Scan for the cell matching the given text and deliver its (x, y) coordinate at center. 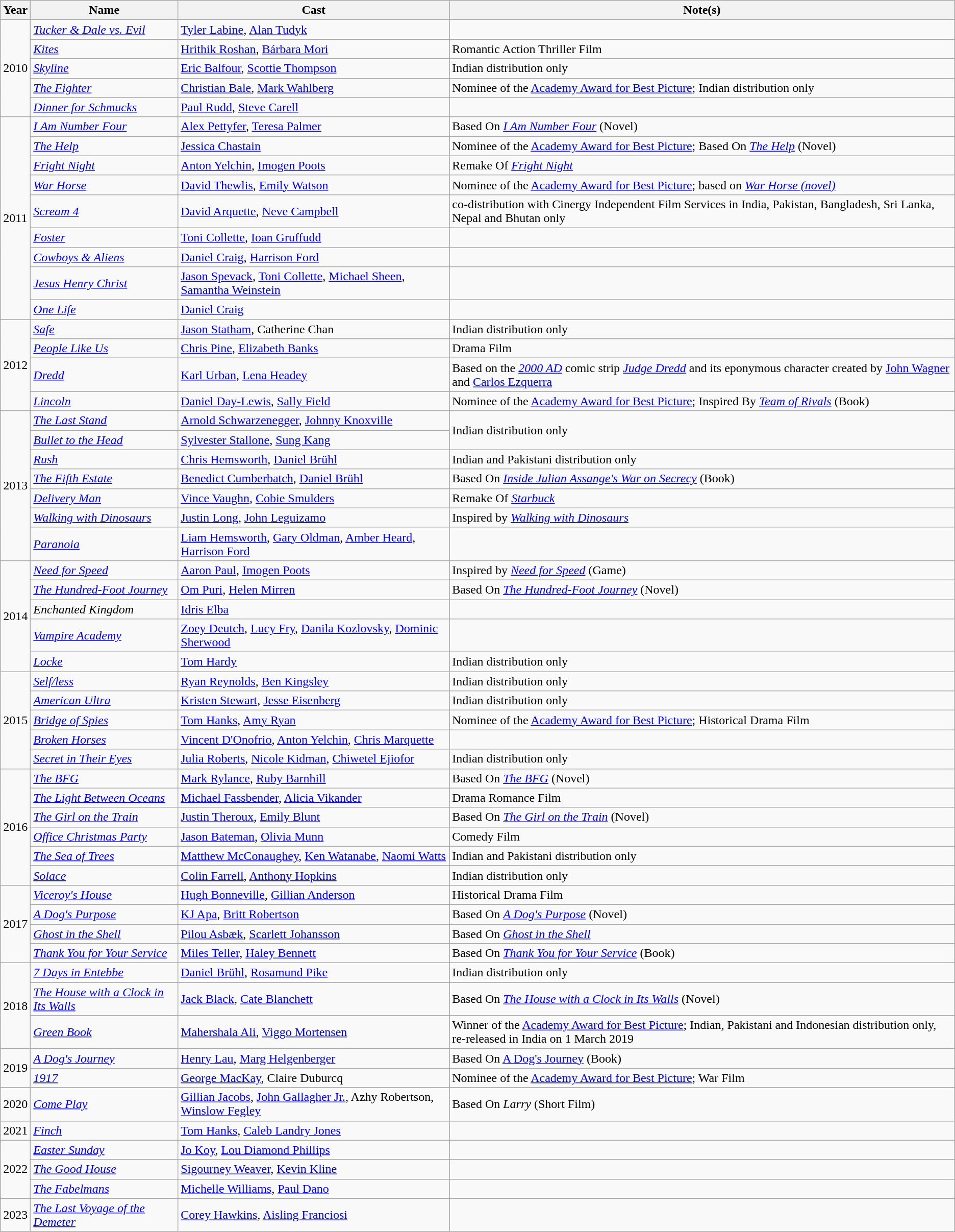
The House with a Clock in Its Walls (104, 999)
Henry Lau, Marg Helgenberger (314, 1058)
A Dog's Purpose (104, 914)
Cowboys & Aliens (104, 257)
Based On The Girl on the Train (Novel) (702, 817)
2021 (15, 1130)
Mahershala Ali, Viggo Mortensen (314, 1032)
Bridge of Spies (104, 720)
Daniel Craig, Harrison Ford (314, 257)
Matthew McConaughey, Ken Watanabe, Naomi Watts (314, 856)
2016 (15, 827)
The Light Between Oceans (104, 798)
Daniel Brühl, Rosamund Pike (314, 973)
7 Days in Entebbe (104, 973)
Based On The House with a Clock in Its Walls (Novel) (702, 999)
The Good House (104, 1169)
Colin Farrell, Anthony Hopkins (314, 875)
Tom Hardy (314, 662)
co-distribution with Cinergy Independent Film Services in India, Pakistan, Bangladesh, Sri Lanka, Nepal and Bhutan only (702, 211)
Jason Bateman, Olivia Munn (314, 836)
Pilou Asbæk, Scarlett Johansson (314, 933)
Daniel Craig (314, 310)
The Hundred-Foot Journey (104, 589)
Finch (104, 1130)
Viceroy's House (104, 895)
Nominee of the Academy Award for Best Picture; based on War Horse (novel) (702, 185)
Liam Hemsworth, Gary Oldman, Amber Heard, Harrison Ford (314, 544)
Om Puri, Helen Mirren (314, 589)
Scream 4 (104, 211)
The Girl on the Train (104, 817)
David Thewlis, Emily Watson (314, 185)
Karl Urban, Lena Headey (314, 375)
Based On A Dog's Journey (Book) (702, 1058)
2018 (15, 1006)
Alex Pettyfer, Teresa Palmer (314, 127)
Enchanted Kingdom (104, 609)
Remake Of Starbuck (702, 498)
Arnold Schwarzenegger, Johnny Knoxville (314, 421)
Broken Horses (104, 740)
Jo Koy, Lou Diamond Phillips (314, 1150)
Hrithik Roshan, Bárbara Mori (314, 49)
Walking with Dinosaurs (104, 518)
Note(s) (702, 10)
Jason Spevack, Toni Collette, Michael Sheen, Samantha Weinstein (314, 284)
2023 (15, 1215)
The Sea of Trees (104, 856)
Delivery Man (104, 498)
Skyline (104, 68)
I Am Number Four (104, 127)
Bullet to the Head (104, 440)
Lincoln (104, 401)
Comedy Film (702, 836)
Julia Roberts, Nicole Kidman, Chiwetel Ejiofor (314, 759)
2014 (15, 615)
Inspired by Need for Speed (Game) (702, 570)
2022 (15, 1169)
Nominee of the Academy Award for Best Picture; Based On The Help (Novel) (702, 146)
Dredd (104, 375)
George MacKay, Claire Duburcq (314, 1078)
Based On I Am Number Four (Novel) (702, 127)
Year (15, 10)
2017 (15, 924)
Gillian Jacobs, John Gallagher Jr., Azhy Robertson, Winslow Fegley (314, 1104)
Kristen Stewart, Jesse Eisenberg (314, 701)
Chris Hemsworth, Daniel Brühl (314, 459)
Zoey Deutch, Lucy Fry, Danila Kozlovsky, Dominic Sherwood (314, 636)
Vampire Academy (104, 636)
Tucker & Dale vs. Evil (104, 30)
Inspired by Walking with Dinosaurs (702, 518)
Miles Teller, Haley Bennett (314, 953)
Come Play (104, 1104)
Based On The BFG (Novel) (702, 778)
Romantic Action Thriller Film (702, 49)
Nominee of the Academy Award for Best Picture; Indian distribution only (702, 88)
The Last Voyage of the Demeter (104, 1215)
Christian Bale, Mark Wahlberg (314, 88)
Corey Hawkins, Aisling Franciosi (314, 1215)
One Life (104, 310)
Paul Rudd, Steve Carell (314, 107)
Drama Romance Film (702, 798)
Self/less (104, 681)
War Horse (104, 185)
Locke (104, 662)
Fright Night (104, 165)
Cast (314, 10)
Idris Elba (314, 609)
Chris Pine, Elizabeth Banks (314, 349)
Winner of the Academy Award for Best Picture; Indian, Pakistani and Indonesian distribution only, re-released in India on 1 March 2019 (702, 1032)
Vincent D'Onofrio, Anton Yelchin, Chris Marquette (314, 740)
Jack Black, Cate Blanchett (314, 999)
Paranoia (104, 544)
Based on the 2000 AD comic strip Judge Dredd and its eponymous character created by John Wagner and Carlos Ezquerra (702, 375)
Tom Hanks, Caleb Landry Jones (314, 1130)
2010 (15, 68)
2012 (15, 365)
The Fabelmans (104, 1189)
Daniel Day-Lewis, Sally Field (314, 401)
Secret in Their Eyes (104, 759)
Nominee of the Academy Award for Best Picture; Inspired By Team of Rivals (Book) (702, 401)
Ghost in the Shell (104, 933)
Benedict Cumberbatch, Daniel Brühl (314, 479)
2013 (15, 486)
Tyler Labine, Alan Tudyk (314, 30)
Ryan Reynolds, Ben Kingsley (314, 681)
Nominee of the Academy Award for Best Picture; Historical Drama Film (702, 720)
Name (104, 10)
2015 (15, 720)
Jessica Chastain (314, 146)
Nominee of the Academy Award for Best Picture; War Film (702, 1078)
Remake Of Fright Night (702, 165)
The BFG (104, 778)
Need for Speed (104, 570)
Sigourney Weaver, Kevin Kline (314, 1169)
Green Book (104, 1032)
Mark Rylance, Ruby Barnhill (314, 778)
Based On Inside Julian Assange's War on Secrecy (Book) (702, 479)
Tom Hanks, Amy Ryan (314, 720)
Justin Theroux, Emily Blunt (314, 817)
Aaron Paul, Imogen Poots (314, 570)
Office Christmas Party (104, 836)
The Fifth Estate (104, 479)
Hugh Bonneville, Gillian Anderson (314, 895)
Solace (104, 875)
Based On The Hundred-Foot Journey (Novel) (702, 589)
2019 (15, 1068)
Based On Ghost in the Shell (702, 933)
Drama Film (702, 349)
Rush (104, 459)
KJ Apa, Britt Robertson (314, 914)
Jason Statham, Catherine Chan (314, 329)
People Like Us (104, 349)
The Last Stand (104, 421)
Toni Collette, Ioan Gruffudd (314, 237)
The Fighter (104, 88)
Historical Drama Film (702, 895)
Michelle Williams, Paul Dano (314, 1189)
Based On A Dog's Purpose (Novel) (702, 914)
2020 (15, 1104)
Justin Long, John Leguizamo (314, 518)
Sylvester Stallone, Sung Kang (314, 440)
2011 (15, 218)
The Help (104, 146)
Vince Vaughn, Cobie Smulders (314, 498)
Based On Larry (Short Film) (702, 1104)
Thank You for Your Service (104, 953)
Kites (104, 49)
Anton Yelchin, Imogen Poots (314, 165)
1917 (104, 1078)
American Ultra (104, 701)
Foster (104, 237)
A Dog's Journey (104, 1058)
Michael Fassbender, Alicia Vikander (314, 798)
Easter Sunday (104, 1150)
Safe (104, 329)
Eric Balfour, Scottie Thompson (314, 68)
Jesus Henry Christ (104, 284)
Based On Thank You for Your Service (Book) (702, 953)
Dinner for Schmucks (104, 107)
David Arquette, Neve Campbell (314, 211)
